Return the (x, y) coordinate for the center point of the cell that contains the specified text.  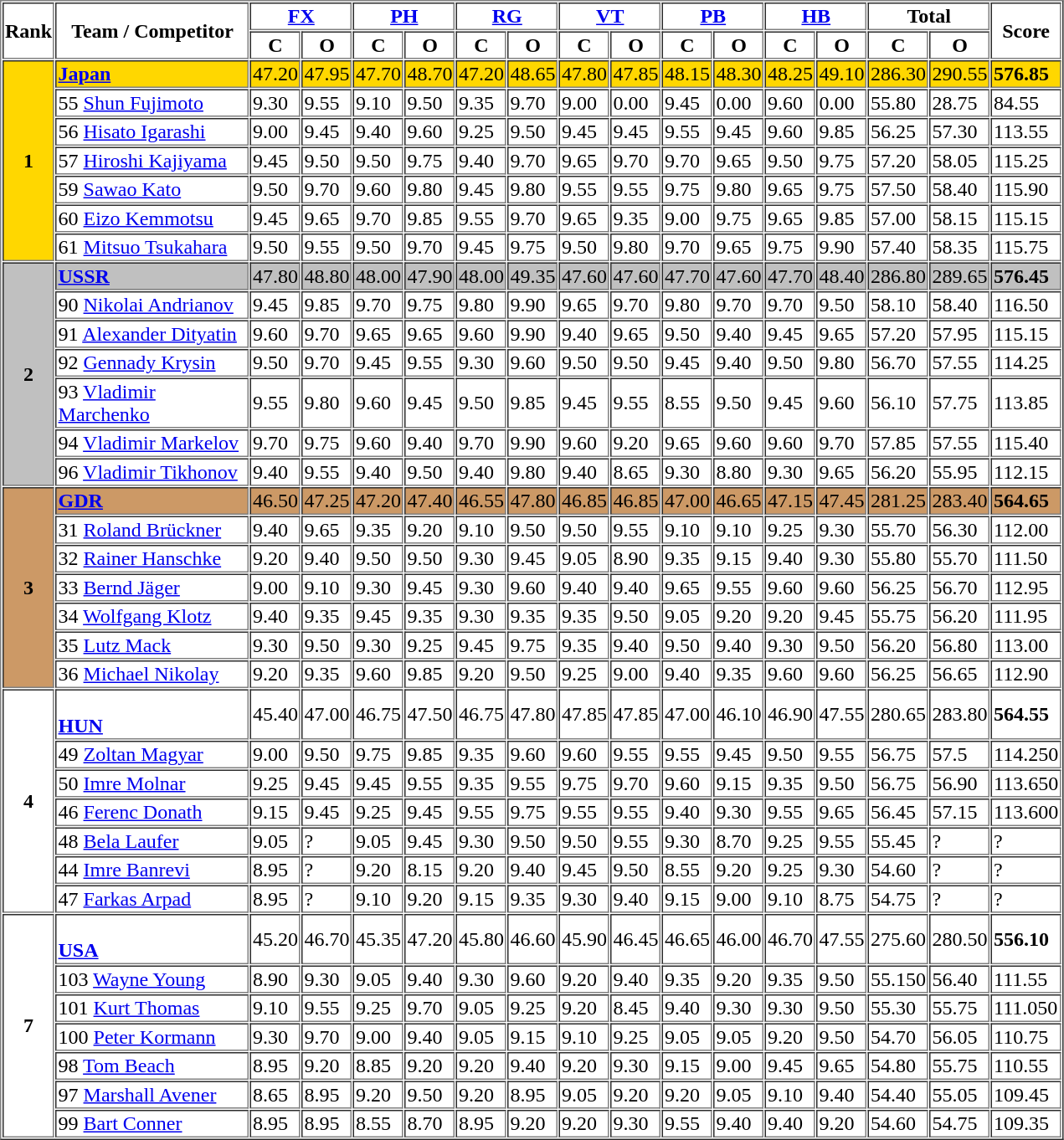
55.95 (960, 472)
36 Michael Nikolay (152, 675)
Rank (28, 31)
1 (28, 161)
56.05 (960, 1036)
111.050 (1026, 1008)
58.05 (960, 161)
46 Ferenc Donath (152, 812)
56 Hisato Igarashi (152, 132)
280.65 (898, 715)
281.25 (898, 501)
93 Vladimir Marchenko (152, 403)
111.50 (1026, 559)
48.65 (533, 74)
8.75 (842, 899)
114.250 (1026, 755)
56.45 (898, 812)
47.95 (327, 74)
109.45 (1026, 1095)
55.30 (898, 1008)
28.75 (960, 102)
57.5 (960, 755)
56.30 (960, 529)
59 Sawao Kato (152, 189)
32 Rainer Hanschke (152, 559)
8.80 (739, 472)
113.55 (1026, 132)
8.85 (378, 1066)
576.45 (1026, 276)
55.45 (898, 840)
283.80 (960, 715)
109.35 (1026, 1123)
47.50 (430, 715)
48.70 (430, 74)
60 Eizo Kemmotsu (152, 218)
564.55 (1026, 715)
RG (507, 17)
100 Peter Kormann (152, 1036)
56.40 (960, 979)
48.80 (327, 276)
115.75 (1026, 248)
47.45 (842, 501)
GDR (152, 501)
290.55 (960, 74)
280.50 (960, 939)
98 Tom Beach (152, 1066)
97 Marshall Avener (152, 1095)
2 (28, 375)
48.25 (790, 74)
112.95 (1026, 588)
112.00 (1026, 529)
110.55 (1026, 1066)
46.10 (739, 715)
55 Shun Fujimoto (152, 102)
PB (713, 17)
58.35 (960, 248)
57.15 (960, 812)
46.45 (636, 939)
54.40 (898, 1095)
HB (816, 17)
45.35 (378, 939)
289.65 (960, 276)
103 Wayne Young (152, 979)
47.90 (430, 276)
Score (1026, 31)
31 Roland Brückner (152, 529)
47.40 (430, 501)
47.25 (327, 501)
57.75 (960, 403)
101 Kurt Thomas (152, 1008)
57.50 (898, 189)
57 Hiroshi Kajiyama (152, 161)
61 Mitsuo Tsukahara (152, 248)
576.85 (1026, 74)
286.80 (898, 276)
48 Bela Laufer (152, 840)
564.65 (1026, 501)
7 (28, 1026)
112.15 (1026, 472)
USA (152, 939)
46.90 (790, 715)
55.150 (898, 979)
110.75 (1026, 1036)
57.95 (960, 333)
56.80 (960, 644)
VT (610, 17)
35 Lutz Mack (152, 644)
48.40 (842, 276)
45.40 (275, 715)
115.40 (1026, 444)
92 Gennady Krysin (152, 363)
57.00 (898, 218)
556.10 (1026, 939)
45.20 (275, 939)
99 Bart Conner (152, 1123)
46.55 (481, 501)
48.15 (687, 74)
58.10 (898, 305)
49 Zoltan Magyar (152, 755)
46.60 (533, 939)
275.60 (898, 939)
91 Alexander Dityatin (152, 333)
8.15 (430, 870)
USSR (152, 276)
283.40 (960, 501)
49.10 (842, 74)
3 (28, 588)
56.90 (960, 783)
54.80 (898, 1066)
Japan (152, 74)
111.95 (1026, 616)
113.85 (1026, 403)
112.90 (1026, 675)
50 Imre Molnar (152, 783)
286.30 (898, 74)
56.10 (898, 403)
Team / Competitor (152, 31)
HUN (152, 715)
57.30 (960, 132)
47 Farkas Arpad (152, 899)
44 Imre Banrevi (152, 870)
96 Vladimir Tikhonov (152, 472)
57.85 (898, 444)
45.80 (481, 939)
8.45 (636, 1008)
58.15 (960, 218)
46.00 (739, 939)
FX (301, 17)
115.25 (1026, 161)
113.600 (1026, 812)
48.30 (739, 74)
34 Wolfgang Klotz (152, 616)
55.05 (960, 1095)
54.70 (898, 1036)
94 Vladimir Markelov (152, 444)
33 Bernd Jäger (152, 588)
57.40 (898, 248)
116.50 (1026, 305)
113.650 (1026, 783)
46.50 (275, 501)
PH (404, 17)
4 (28, 802)
47.15 (790, 501)
90 Nikolai Andrianov (152, 305)
56.65 (960, 675)
49.35 (533, 276)
114.25 (1026, 363)
84.55 (1026, 102)
45.90 (584, 939)
115.90 (1026, 189)
111.55 (1026, 979)
113.00 (1026, 644)
Total (929, 17)
